Pinpoint the cell where the given text exists, returning its [X, Y] midpoint coordinate. 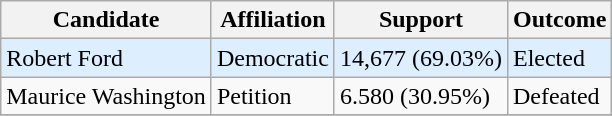
Support [420, 20]
Maurice Washington [106, 96]
Outcome [559, 20]
Elected [559, 58]
Affiliation [272, 20]
Democratic [272, 58]
Candidate [106, 20]
Robert Ford [106, 58]
6.580 (30.95%) [420, 96]
Petition [272, 96]
Defeated [559, 96]
14,677 (69.03%) [420, 58]
